For the text-containing cell, return its midpoint in [x, y] coordinate format. 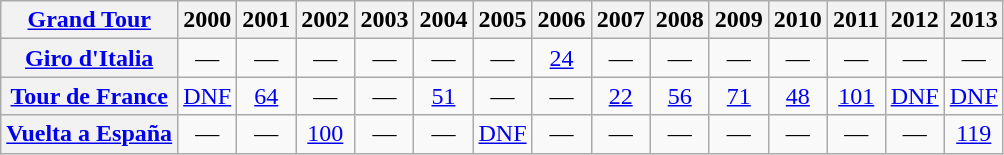
Vuelta a España [90, 134]
2001 [266, 20]
2008 [680, 20]
24 [562, 58]
2010 [798, 20]
64 [266, 96]
119 [974, 134]
2007 [620, 20]
71 [738, 96]
2003 [384, 20]
2011 [856, 20]
Grand Tour [90, 20]
101 [856, 96]
22 [620, 96]
51 [444, 96]
Giro d'Italia [90, 58]
Tour de France [90, 96]
48 [798, 96]
2012 [914, 20]
2002 [326, 20]
2000 [208, 20]
2004 [444, 20]
2006 [562, 20]
2009 [738, 20]
2005 [502, 20]
2013 [974, 20]
100 [326, 134]
56 [680, 96]
